Pinpoint the cell where the given text exists, returning its [X, Y] midpoint coordinate. 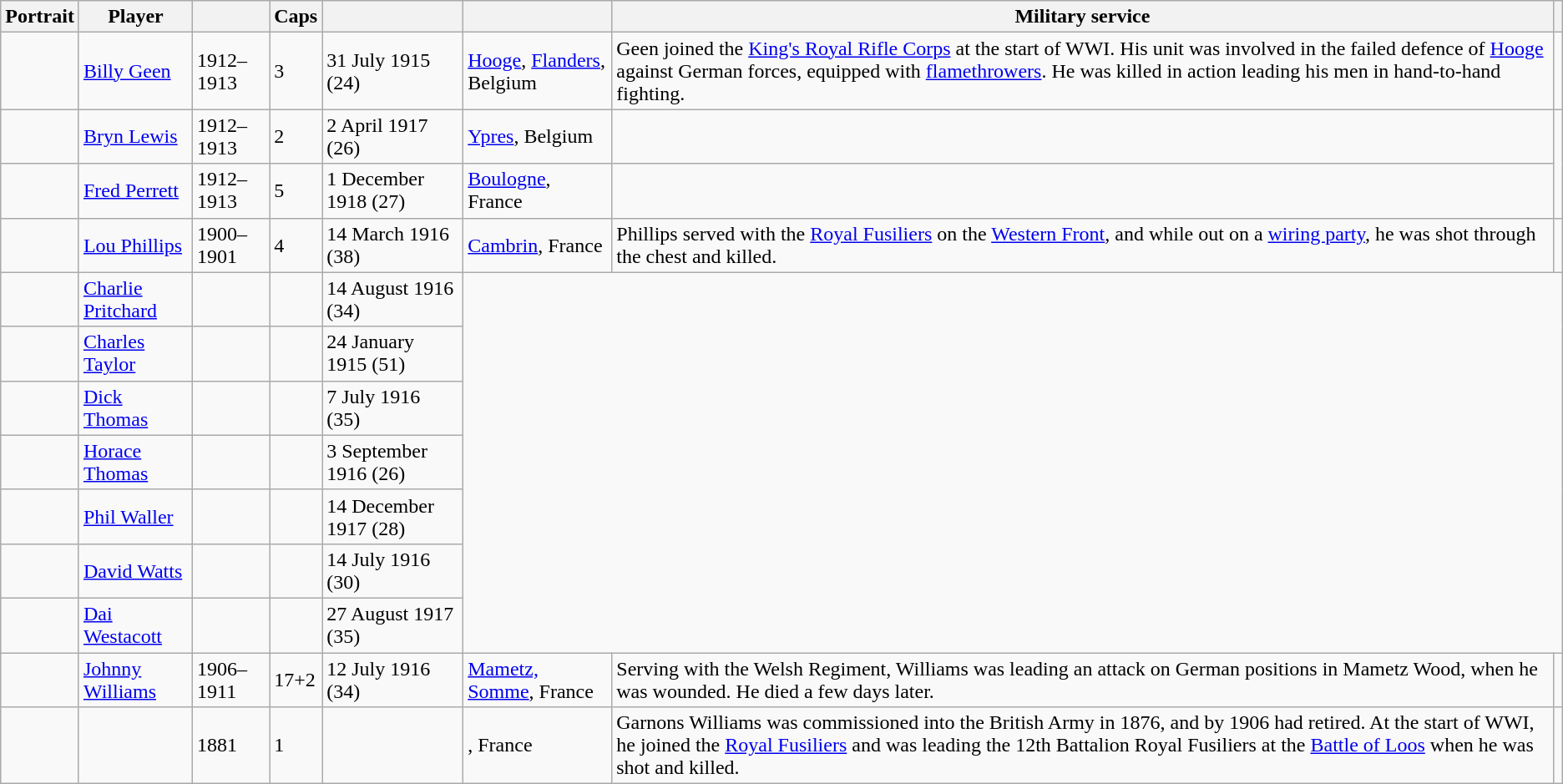
5 [296, 190]
Fred Perrett [135, 190]
1906–1911 [231, 680]
2 [296, 137]
1 December 1918 (27) [392, 190]
1 [296, 746]
3 [296, 71]
7 July 1916 (35) [392, 407]
Player [135, 17]
Billy Geen [135, 71]
Serving with the Welsh Regiment, Williams was leading an attack on German positions in Mametz Wood, when he was wounded. He died a few days later. [1082, 680]
17+2 [296, 680]
, France [538, 746]
Boulogne, France [538, 190]
Phillips served with the Royal Fusiliers on the Western Front, and while out on a wiring party, he was shot through the chest and killed. [1082, 245]
Caps [296, 17]
Ypres, Belgium [538, 137]
David Watts [135, 571]
Military service [1082, 17]
Bryn Lewis [135, 137]
14 August 1916 (34) [392, 299]
Charles Taylor [135, 354]
Mametz, Somme, France [538, 680]
3 September 1916 (26) [392, 463]
1881 [231, 746]
24 January 1915 (51) [392, 354]
14 March 1916 (38) [392, 245]
Lou Phillips [135, 245]
Dick Thomas [135, 407]
27 August 1917 (35) [392, 625]
14 July 1916 (30) [392, 571]
Johnny Williams [135, 680]
4 [296, 245]
31 July 1915 (24) [392, 71]
Charlie Pritchard [135, 299]
Hooge, Flanders, Belgium [538, 71]
Phil Waller [135, 516]
Dai Westacott [135, 625]
12 July 1916 (34) [392, 680]
Portrait [40, 17]
Horace Thomas [135, 463]
Cambrin, France [538, 245]
1900–1901 [231, 245]
14 December 1917 (28) [392, 516]
2 April 1917 (26) [392, 137]
